Pinpoint the cell where the given text exists, returning its [x, y] midpoint coordinate. 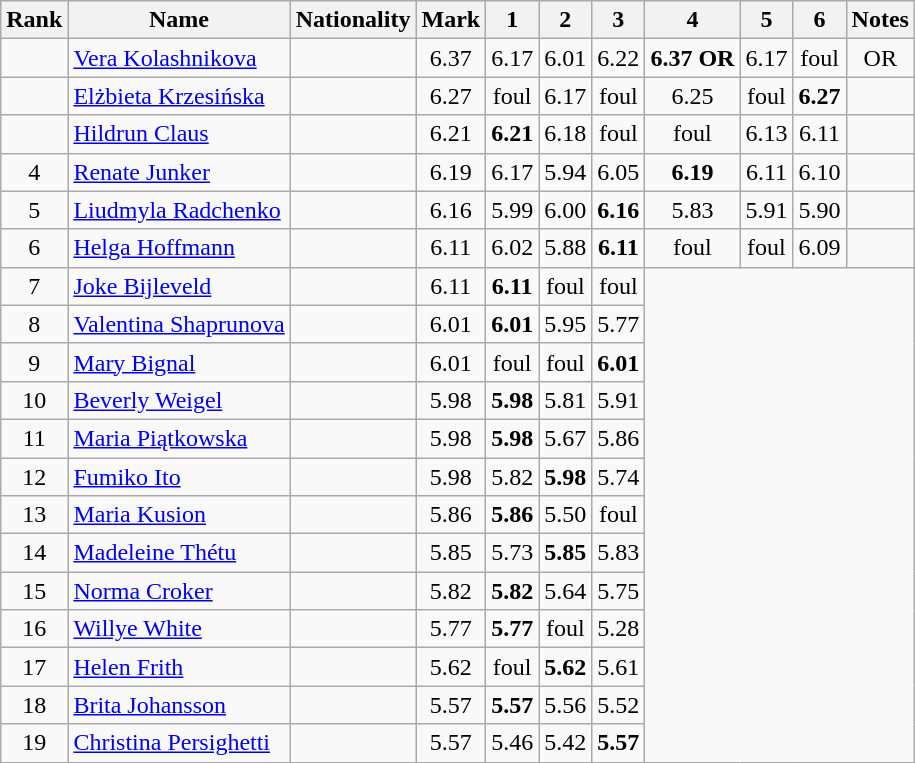
Norma Croker [179, 591]
Notes [880, 20]
Valentina Shaprunova [179, 324]
Brita Johansson [179, 705]
6.18 [566, 134]
5.28 [618, 629]
6.25 [692, 96]
Fumiko Ito [179, 477]
11 [34, 438]
6.37 [451, 58]
2 [566, 20]
5.95 [566, 324]
5.64 [566, 591]
6.37 OR [692, 58]
Christina Persighetti [179, 743]
Joke Bijleveld [179, 286]
5.99 [512, 210]
7 [34, 286]
Elżbieta Krzesińska [179, 96]
Hildrun Claus [179, 134]
5.61 [618, 667]
Maria Kusion [179, 515]
5.74 [618, 477]
5.94 [566, 172]
17 [34, 667]
Helga Hoffmann [179, 248]
6.00 [566, 210]
6.13 [766, 134]
5.75 [618, 591]
6.02 [512, 248]
13 [34, 515]
Liudmyla Radchenko [179, 210]
9 [34, 362]
16 [34, 629]
5.67 [566, 438]
Name [179, 20]
14 [34, 553]
5.73 [512, 553]
5.81 [566, 400]
10 [34, 400]
5.56 [566, 705]
6.22 [618, 58]
Beverly Weigel [179, 400]
15 [34, 591]
1 [512, 20]
Rank [34, 20]
Vera Kolashnikova [179, 58]
18 [34, 705]
5.46 [512, 743]
5.52 [618, 705]
5.88 [566, 248]
Nationality [353, 20]
5.90 [820, 210]
5.42 [566, 743]
Mark [451, 20]
Willye White [179, 629]
Helen Frith [179, 667]
6.10 [820, 172]
8 [34, 324]
12 [34, 477]
Renate Junker [179, 172]
OR [880, 58]
Mary Bignal [179, 362]
3 [618, 20]
6.05 [618, 172]
6.09 [820, 248]
Madeleine Thétu [179, 553]
19 [34, 743]
Maria Piątkowska [179, 438]
5.50 [566, 515]
